Provide the [x, y] coordinate of the cell's center where the given text is located.  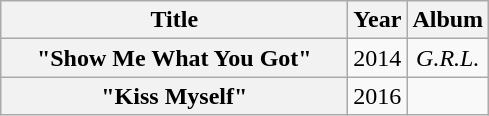
2014 [378, 58]
G.R.L. [448, 58]
"Kiss Myself" [174, 96]
2016 [378, 96]
Title [174, 20]
"Show Me What You Got" [174, 58]
Year [378, 20]
Album [448, 20]
